For the text-containing cell, return its midpoint in [x, y] coordinate format. 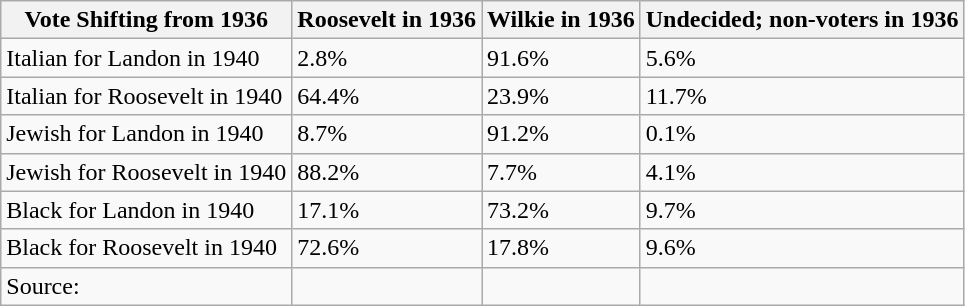
73.2% [562, 210]
11.7% [802, 96]
64.4% [387, 96]
Jewish for Roosevelt in 1940 [146, 172]
Source: [146, 286]
Italian for Roosevelt in 1940 [146, 96]
2.8% [387, 58]
17.1% [387, 210]
0.1% [802, 134]
5.6% [802, 58]
8.7% [387, 134]
72.6% [387, 248]
Roosevelt in 1936 [387, 20]
4.1% [802, 172]
Jewish for Landon in 1940 [146, 134]
9.6% [802, 248]
91.6% [562, 58]
Wilkie in 1936 [562, 20]
9.7% [802, 210]
Undecided; non-voters in 1936 [802, 20]
Black for Roosevelt in 1940 [146, 248]
88.2% [387, 172]
17.8% [562, 248]
Black for Landon in 1940 [146, 210]
23.9% [562, 96]
Italian for Landon in 1940 [146, 58]
Vote Shifting from 1936 [146, 20]
91.2% [562, 134]
7.7% [562, 172]
